Scan for the cell matching the given text and deliver its [X, Y] coordinate at center. 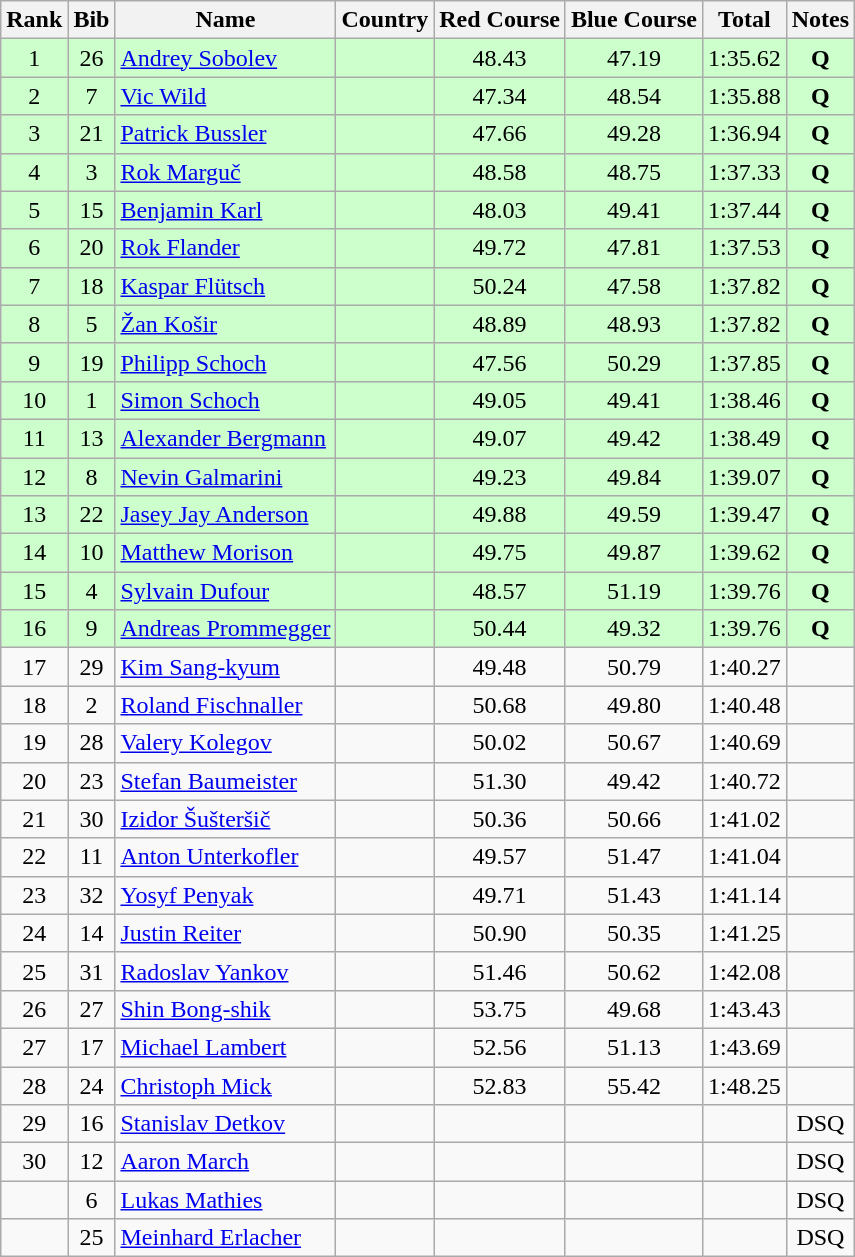
Nevin Galmarini [226, 477]
Izidor Šušteršič [226, 819]
Lukas Mathies [226, 1200]
Kim Sang-kyum [226, 667]
Rok Flander [226, 248]
1:41.02 [744, 819]
51.43 [634, 895]
48.54 [634, 96]
50.36 [500, 819]
50.67 [634, 743]
48.57 [500, 591]
1:39.47 [744, 515]
1:39.62 [744, 553]
Valery Kolegov [226, 743]
1:48.25 [744, 1085]
Christoph Mick [226, 1085]
1:40.69 [744, 743]
1:37.44 [744, 210]
Patrick Bussler [226, 134]
55.42 [634, 1085]
50.62 [634, 971]
Red Course [500, 20]
1:41.14 [744, 895]
1:43.43 [744, 1009]
1:41.04 [744, 857]
Jasey Jay Anderson [226, 515]
51.30 [500, 781]
52.83 [500, 1085]
47.81 [634, 248]
50.79 [634, 667]
51.47 [634, 857]
1:40.48 [744, 705]
Andrey Sobolev [226, 58]
49.28 [634, 134]
Aaron March [226, 1162]
Radoslav Yankov [226, 971]
Stanislav Detkov [226, 1124]
50.29 [634, 362]
Roland Fischnaller [226, 705]
1:40.72 [744, 781]
47.58 [634, 286]
50.90 [500, 933]
Žan Košir [226, 324]
Name [226, 20]
1:43.69 [744, 1047]
49.84 [634, 477]
50.44 [500, 629]
Meinhard Erlacher [226, 1238]
51.46 [500, 971]
Yosyf Penyak [226, 895]
49.75 [500, 553]
Kaspar Flütsch [226, 286]
1:37.85 [744, 362]
1:38.46 [744, 400]
49.23 [500, 477]
49.72 [500, 248]
48.75 [634, 172]
51.13 [634, 1047]
48.89 [500, 324]
49.68 [634, 1009]
Alexander Bergmann [226, 438]
49.57 [500, 857]
1:37.53 [744, 248]
49.32 [634, 629]
47.66 [500, 134]
Stefan Baumeister [226, 781]
53.75 [500, 1009]
32 [92, 895]
Philipp Schoch [226, 362]
Bib [92, 20]
Benjamin Karl [226, 210]
1:39.07 [744, 477]
48.43 [500, 58]
50.35 [634, 933]
Sylvain Dufour [226, 591]
1:42.08 [744, 971]
Simon Schoch [226, 400]
Andreas Prommegger [226, 629]
Justin Reiter [226, 933]
49.87 [634, 553]
50.24 [500, 286]
49.05 [500, 400]
47.56 [500, 362]
1:35.88 [744, 96]
Matthew Morison [226, 553]
47.19 [634, 58]
51.19 [634, 591]
49.80 [634, 705]
48.93 [634, 324]
Blue Course [634, 20]
49.88 [500, 515]
49.71 [500, 895]
47.34 [500, 96]
Rok Marguč [226, 172]
49.48 [500, 667]
48.03 [500, 210]
52.56 [500, 1047]
48.58 [500, 172]
50.02 [500, 743]
1:37.33 [744, 172]
1:36.94 [744, 134]
Shin Bong-shik [226, 1009]
1:35.62 [744, 58]
Notes [820, 20]
Vic Wild [226, 96]
49.59 [634, 515]
1:40.27 [744, 667]
Rank [34, 20]
50.68 [500, 705]
49.07 [500, 438]
Anton Unterkofler [226, 857]
31 [92, 971]
1:41.25 [744, 933]
Country [385, 20]
50.66 [634, 819]
1:38.49 [744, 438]
Michael Lambert [226, 1047]
Total [744, 20]
